Pinpoint the cell where the given text exists, returning its [X, Y] midpoint coordinate. 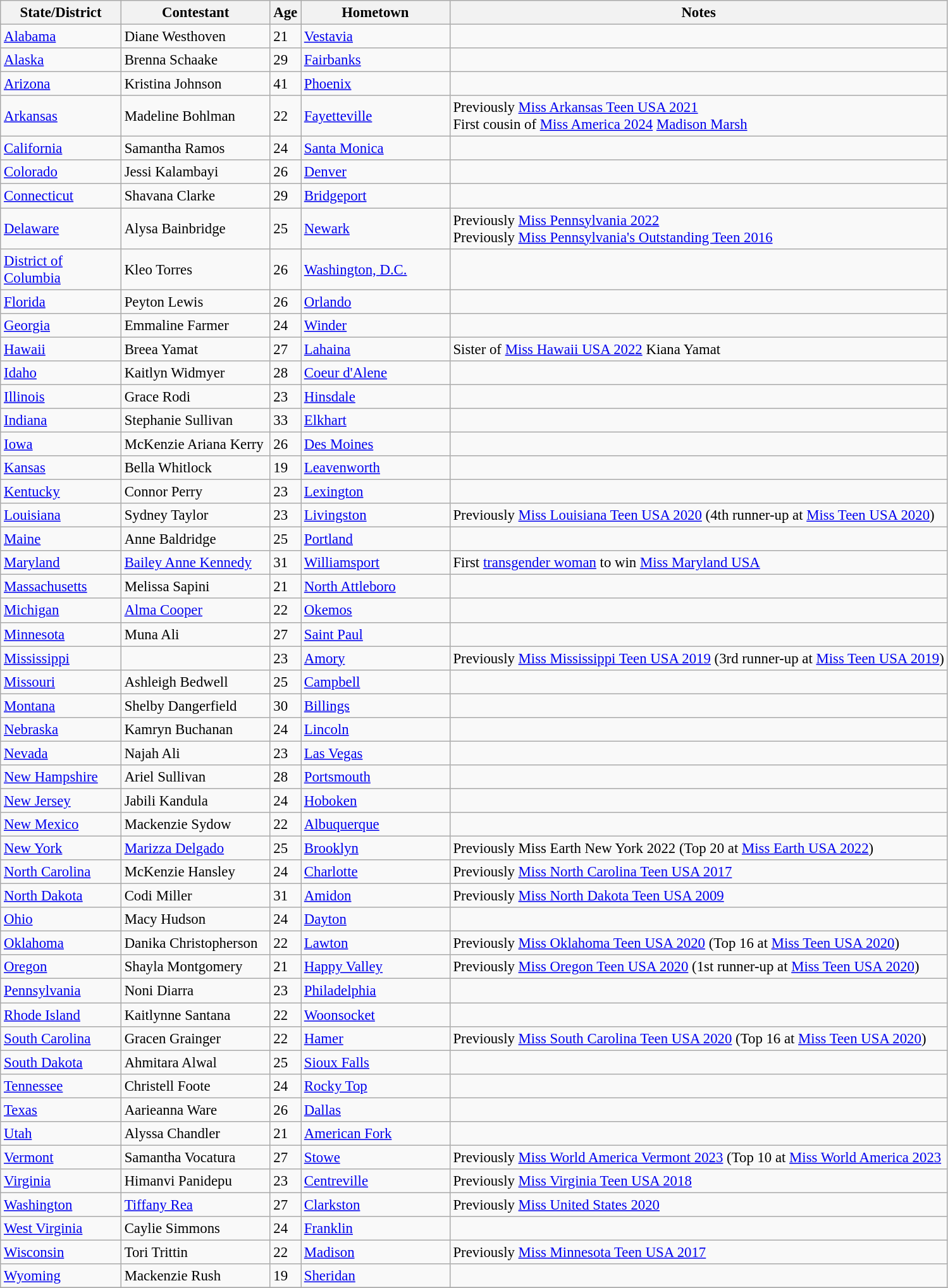
Kentucky [61, 492]
Utah [61, 1134]
Massachusetts [61, 587]
North Dakota [61, 896]
Sydney Taylor [195, 515]
Fayetteville [376, 116]
Washington, D.C. [376, 269]
Codi Miller [195, 896]
Emmaline Farmer [195, 325]
Kamryn Buchanan [195, 730]
Orlando [376, 302]
Okemos [376, 611]
Stowe [376, 1157]
Indiana [61, 420]
Brenna Schaake [195, 60]
Mississippi [61, 658]
Oklahoma [61, 943]
Louisiana [61, 515]
Ohio [61, 919]
Montana [61, 706]
Previously Miss Virginia Teen USA 2018 [698, 1181]
McKenzie Hansley [195, 872]
Wisconsin [61, 1253]
Rhode Island [61, 1015]
American Fork [376, 1134]
Samantha Vocatura [195, 1157]
Las Vegas [376, 753]
Colorado [61, 173]
Previously Miss Earth New York 2022 (Top 20 at Miss Earth USA 2022) [698, 849]
Ashleigh Bedwell [195, 682]
State/District [61, 13]
Hamer [376, 1038]
Marizza Delgado [195, 849]
Washington [61, 1205]
First transgender woman to win Miss Maryland USA [698, 563]
Tiffany Rea [195, 1205]
Kaitlyn Widmyer [195, 373]
Lawton [376, 943]
Wyoming [61, 1276]
Christell Foote [195, 1086]
Virginia [61, 1181]
Previously Miss United States 2020 [698, 1205]
Fairbanks [376, 60]
Nevada [61, 753]
Previously Miss Arkansas Teen USA 2021First cousin of Miss America 2024 Madison Marsh [698, 116]
Tennessee [61, 1086]
Breea Yamat [195, 349]
Previously Miss Louisiana Teen USA 2020 (4th runner-up at Miss Teen USA 2020) [698, 515]
Mackenzie Sydow [195, 825]
Woonsocket [376, 1015]
Coeur d'Alene [376, 373]
New Jersey [61, 800]
Kansas [61, 468]
Hometown [376, 13]
Nebraska [61, 730]
Tori Trittin [195, 1253]
Denver [376, 173]
Najah Ali [195, 753]
Lexington [376, 492]
Maryland [61, 563]
Jabili Kandula [195, 800]
Connor Perry [195, 492]
Alabama [61, 37]
Iowa [61, 444]
Albuquerque [376, 825]
Bella Whitlock [195, 468]
Notes [698, 13]
Dallas [376, 1110]
Brooklyn [376, 849]
Charlotte [376, 872]
Santa Monica [376, 149]
Newark [376, 229]
South Carolina [61, 1038]
Missouri [61, 682]
Previously Miss North Dakota Teen USA 2009 [698, 896]
Kleo Torres [195, 269]
Campbell [376, 682]
Muna Ali [195, 634]
Winder [376, 325]
Shelby Dangerfield [195, 706]
Oregon [61, 967]
Arkansas [61, 116]
Texas [61, 1110]
Previously Miss Pennsylvania 2022Previously Miss Pennsylvania's Outstanding Teen 2016 [698, 229]
41 [286, 84]
Alma Cooper [195, 611]
Grace Rodi [195, 396]
Amidon [376, 896]
Williamsport [376, 563]
Georgia [61, 325]
Elkhart [376, 420]
Madison [376, 1253]
Previously Miss North Carolina Teen USA 2017 [698, 872]
Macy Hudson [195, 919]
Saint Paul [376, 634]
30 [286, 706]
Illinois [61, 396]
Vestavia [376, 37]
Shavana Clarke [195, 196]
Previously Miss Oklahoma Teen USA 2020 (Top 16 at Miss Teen USA 2020) [698, 943]
Jessi Kalambayi [195, 173]
Dayton [376, 919]
West Virginia [61, 1229]
Age [286, 13]
Maine [61, 539]
North Carolina [61, 872]
Idaho [61, 373]
Stephanie Sullivan [195, 420]
Noni Diarra [195, 991]
New Mexico [61, 825]
Rocky Top [376, 1086]
Previously Miss Mississippi Teen USA 2019 (3rd runner-up at Miss Teen USA 2019) [698, 658]
Michigan [61, 611]
Kaitlynne Santana [195, 1015]
Franklin [376, 1229]
Livingston [376, 515]
Philadelphia [376, 991]
Anne Baldridge [195, 539]
Sioux Falls [376, 1062]
Centreville [376, 1181]
Leavenworth [376, 468]
Previously Miss World America Vermont 2023 (Top 10 at Miss World America 2023 [698, 1157]
Bailey Anne Kennedy [195, 563]
Previously Miss Minnesota Teen USA 2017 [698, 1253]
Samantha Ramos [195, 149]
Hoboken [376, 800]
Minnesota [61, 634]
Alaska [61, 60]
Peyton Lewis [195, 302]
Aarieanna Ware [195, 1110]
Alyssa Chandler [195, 1134]
Kristina Johnson [195, 84]
McKenzie Ariana Kerry [195, 444]
Ahmitara Alwal [195, 1062]
Lahaina [376, 349]
Lincoln [376, 730]
Arizona [61, 84]
South Dakota [61, 1062]
Alysa Bainbridge [195, 229]
Portland [376, 539]
Happy Valley [376, 967]
North Attleboro [376, 587]
Pennsylvania [61, 991]
Des Moines [376, 444]
Connecticut [61, 196]
Vermont [61, 1157]
Caylie Simmons [195, 1229]
Previously Miss Oregon Teen USA 2020 (1st runner-up at Miss Teen USA 2020) [698, 967]
Bridgeport [376, 196]
Sister of Miss Hawaii USA 2022 Kiana Yamat [698, 349]
District of Columbia [61, 269]
Clarkston [376, 1205]
Himanvi Panidepu [195, 1181]
Phoenix [376, 84]
Hawaii [61, 349]
Billings [376, 706]
Sheridan [376, 1276]
Delaware [61, 229]
California [61, 149]
Hinsdale [376, 396]
Amory [376, 658]
Danika Christopherson [195, 943]
Madeline Bohlman [195, 116]
Florida [61, 302]
Mackenzie Rush [195, 1276]
Contestant [195, 13]
Previously Miss South Carolina Teen USA 2020 (Top 16 at Miss Teen USA 2020) [698, 1038]
Shayla Montgomery [195, 967]
33 [286, 420]
Melissa Sapini [195, 587]
Portsmouth [376, 777]
New York [61, 849]
New Hampshire [61, 777]
Ariel Sullivan [195, 777]
Diane Westhoven [195, 37]
Gracen Grainger [195, 1038]
